Locate the cell with the specified text and output its [x, y] center coordinate. 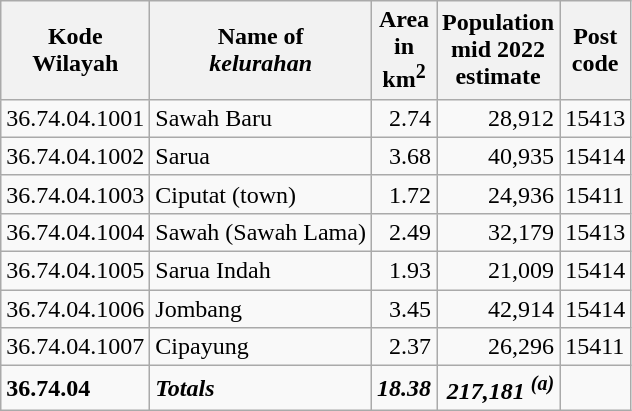
Kode Wilayah [76, 50]
36.74.04.1004 [76, 232]
3.45 [404, 309]
Postcode [596, 50]
28,912 [498, 118]
1.93 [404, 271]
Populationmid 2022estimate [498, 50]
18.38 [404, 388]
36.74.04.1006 [76, 309]
2.49 [404, 232]
36.74.04.1005 [76, 271]
Sawah Baru [261, 118]
32,179 [498, 232]
1.72 [404, 194]
36.74.04.1001 [76, 118]
26,296 [498, 347]
36.74.04 [76, 388]
24,936 [498, 194]
36.74.04.1003 [76, 194]
2.37 [404, 347]
42,914 [498, 309]
21,009 [498, 271]
Ciputat (town) [261, 194]
Sarua Indah [261, 271]
Jombang [261, 309]
Sawah (Sawah Lama) [261, 232]
217,181 (a) [498, 388]
2.74 [404, 118]
40,935 [498, 156]
3.68 [404, 156]
Cipayung [261, 347]
Name of kelurahan [261, 50]
Sarua [261, 156]
36.74.04.1007 [76, 347]
36.74.04.1002 [76, 156]
Area in km2 [404, 50]
Totals [261, 388]
